Determine the (x, y) coordinate at the center of the cell enclosing the given text.  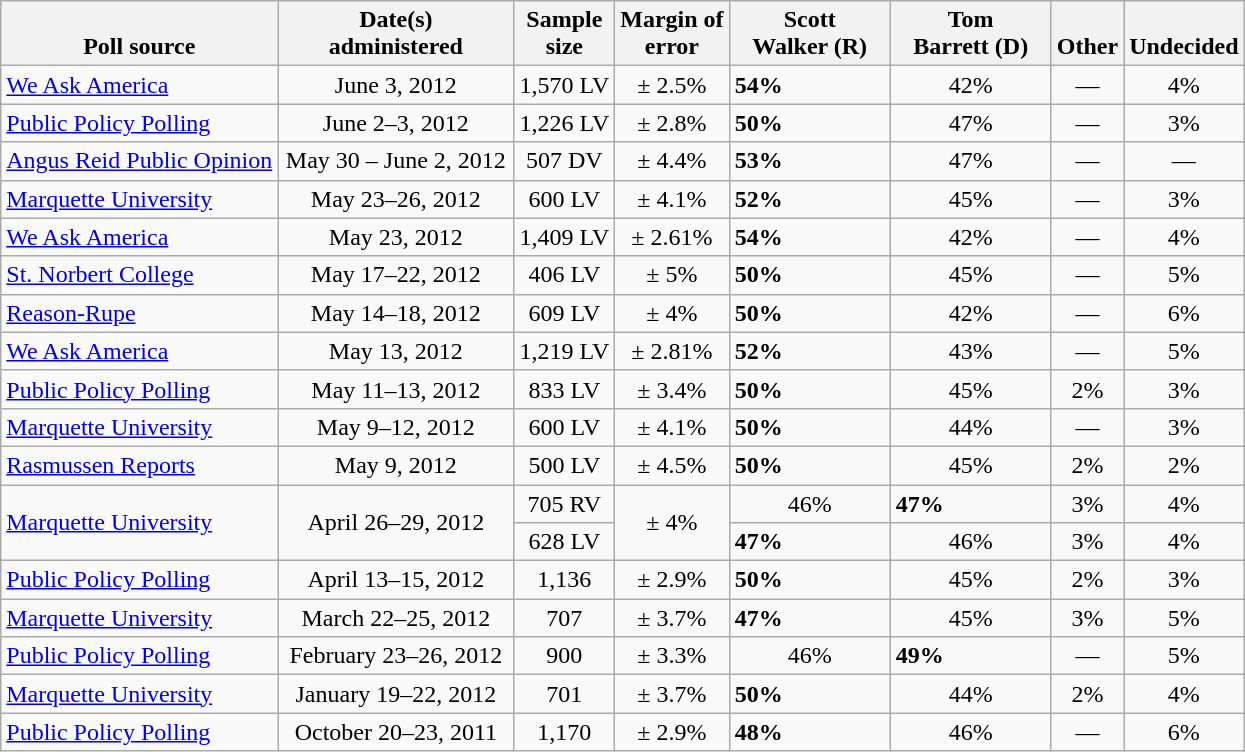
May 17–22, 2012 (396, 275)
1,226 LV (564, 123)
May 23–26, 2012 (396, 199)
406 LV (564, 275)
Date(s)administered (396, 34)
June 2–3, 2012 (396, 123)
± 4.5% (672, 465)
628 LV (564, 542)
± 3.3% (672, 656)
48% (810, 732)
Rasmussen Reports (140, 465)
500 LV (564, 465)
1,170 (564, 732)
1,219 LV (564, 351)
1,570 LV (564, 85)
833 LV (564, 389)
609 LV (564, 313)
TomBarrett (D) (970, 34)
January 19–22, 2012 (396, 694)
43% (970, 351)
June 3, 2012 (396, 85)
Other (1087, 34)
May 23, 2012 (396, 237)
1,136 (564, 580)
705 RV (564, 503)
May 11–13, 2012 (396, 389)
Margin oferror (672, 34)
53% (810, 161)
October 20–23, 2011 (396, 732)
March 22–25, 2012 (396, 618)
± 4.4% (672, 161)
± 2.5% (672, 85)
± 2.61% (672, 237)
1,409 LV (564, 237)
± 5% (672, 275)
Angus Reid Public Opinion (140, 161)
May 14–18, 2012 (396, 313)
Samplesize (564, 34)
May 9–12, 2012 (396, 427)
May 9, 2012 (396, 465)
507 DV (564, 161)
May 30 – June 2, 2012 (396, 161)
± 3.4% (672, 389)
900 (564, 656)
Undecided (1184, 34)
701 (564, 694)
49% (970, 656)
May 13, 2012 (396, 351)
Poll source (140, 34)
February 23–26, 2012 (396, 656)
ScottWalker (R) (810, 34)
± 2.8% (672, 123)
Reason-Rupe (140, 313)
St. Norbert College (140, 275)
April 13–15, 2012 (396, 580)
± 2.81% (672, 351)
April 26–29, 2012 (396, 522)
707 (564, 618)
